Extract the (X, Y) coordinate from the center of the cell holding the provided text.  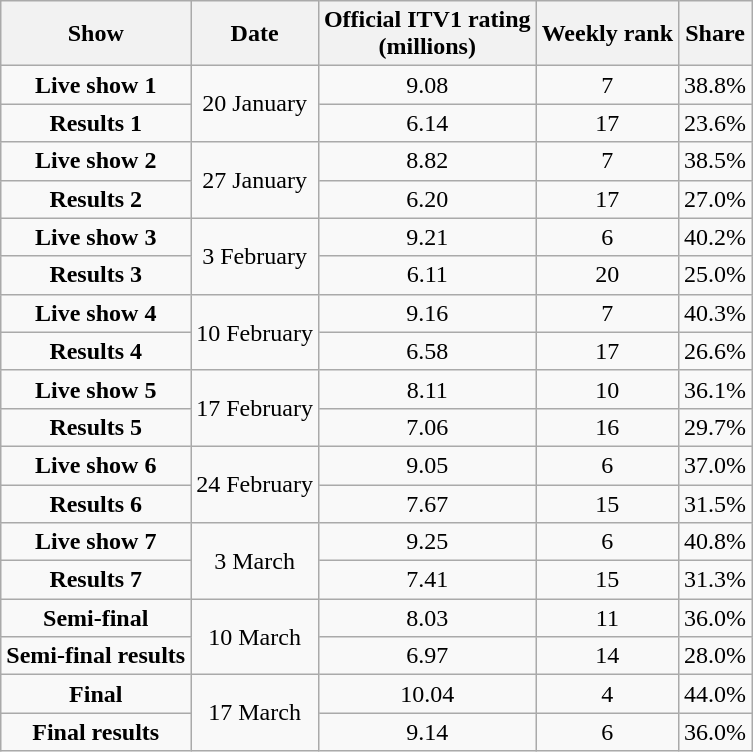
27.0% (716, 199)
36.1% (716, 389)
9.14 (427, 732)
23.6% (716, 123)
Final results (96, 732)
Results 4 (96, 351)
Semi-final (96, 618)
Results 6 (96, 503)
Results 2 (96, 199)
25.0% (716, 275)
26.6% (716, 351)
Results 5 (96, 427)
14 (607, 656)
3 February (255, 256)
10 February (255, 332)
Results 1 (96, 123)
Live show 4 (96, 313)
8.11 (427, 389)
Semi-final results (96, 656)
28.0% (716, 656)
31.5% (716, 503)
20 (607, 275)
Show (96, 34)
7.06 (427, 427)
Live show 3 (96, 237)
Live show 5 (96, 389)
6.20 (427, 199)
Results 7 (96, 580)
Share (716, 34)
Results 3 (96, 275)
31.3% (716, 580)
27 January (255, 180)
6.11 (427, 275)
6.58 (427, 351)
10 March (255, 637)
9.08 (427, 85)
6.14 (427, 123)
40.3% (716, 313)
Weekly rank (607, 34)
40.8% (716, 542)
4 (607, 694)
Live show 2 (96, 161)
6.97 (427, 656)
9.16 (427, 313)
9.25 (427, 542)
8.82 (427, 161)
37.0% (716, 465)
16 (607, 427)
40.2% (716, 237)
3 March (255, 561)
10 (607, 389)
Live show 1 (96, 85)
44.0% (716, 694)
Final (96, 694)
11 (607, 618)
17 March (255, 713)
29.7% (716, 427)
20 January (255, 104)
8.03 (427, 618)
24 February (255, 484)
9.05 (427, 465)
7.67 (427, 503)
9.21 (427, 237)
7.41 (427, 580)
10.04 (427, 694)
Date (255, 34)
Official ITV1 rating(millions) (427, 34)
17 February (255, 408)
38.5% (716, 161)
Live show 7 (96, 542)
Live show 6 (96, 465)
38.8% (716, 85)
